Scan for the cell matching the given text and deliver its [x, y] coordinate at center. 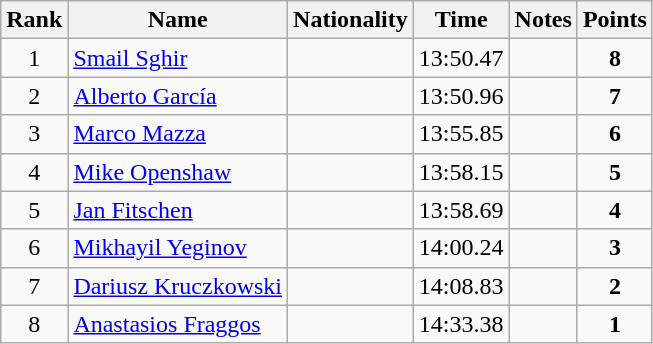
Nationality [351, 20]
14:33.38 [461, 324]
Points [614, 20]
14:00.24 [461, 248]
13:55.85 [461, 134]
Rank [34, 20]
Smail Sghir [178, 58]
Name [178, 20]
13:50.96 [461, 96]
Time [461, 20]
13:58.15 [461, 172]
13:58.69 [461, 210]
Marco Mazza [178, 134]
Mike Openshaw [178, 172]
14:08.83 [461, 286]
Mikhayil Yeginov [178, 248]
Alberto García [178, 96]
Notes [543, 20]
Anastasios Fraggos [178, 324]
Jan Fitschen [178, 210]
Dariusz Kruczkowski [178, 286]
13:50.47 [461, 58]
